Capture the cell that displays the provided text and extract its [X, Y] central coordinate. 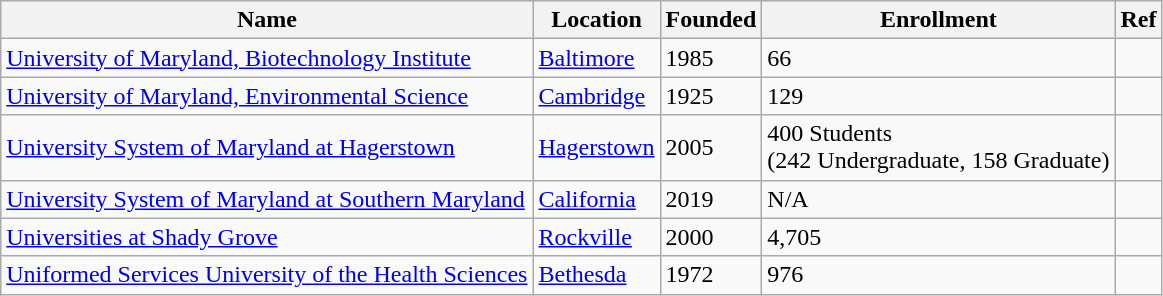
Hagerstown [596, 148]
California [596, 199]
N/A [938, 199]
University System of Maryland at Hagerstown [267, 148]
2000 [711, 237]
400 Students(242 Undergraduate, 158 Graduate) [938, 148]
1925 [711, 96]
Universities at Shady Grove [267, 237]
1985 [711, 58]
Founded [711, 20]
University of Maryland, Biotechnology Institute [267, 58]
Baltimore [596, 58]
4,705 [938, 237]
Cambridge [596, 96]
University of Maryland, Environmental Science [267, 96]
2019 [711, 199]
2005 [711, 148]
Bethesda [596, 275]
Location [596, 20]
Enrollment [938, 20]
129 [938, 96]
Uniformed Services University of the Health Sciences [267, 275]
University System of Maryland at Southern Maryland [267, 199]
66 [938, 58]
Rockville [596, 237]
1972 [711, 275]
Ref [1138, 20]
Name [267, 20]
976 [938, 275]
